Search for the cell housing the specified text and yield its [X, Y] center coordinate. 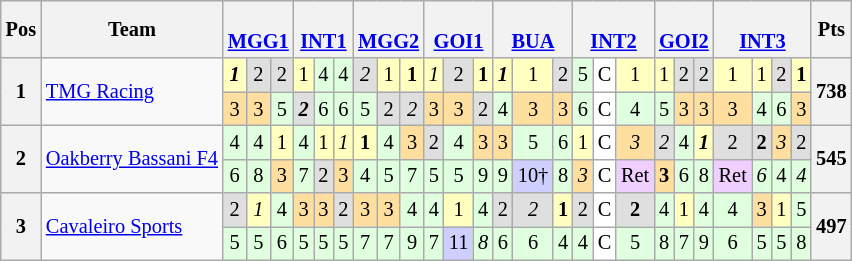
497 [831, 226]
Cavaleiro Sports [132, 226]
MGG1 [258, 29]
BUA [533, 29]
545 [831, 158]
Team [132, 29]
INT1 [324, 29]
Oakberry Bassani F4 [132, 158]
Pos [21, 29]
INT2 [614, 29]
Pts [831, 29]
11 [458, 243]
MGG2 [388, 29]
INT3 [763, 29]
10† [533, 176]
TMG Racing [132, 92]
GOI1 [458, 29]
GOI2 [684, 29]
738 [831, 92]
